Return (x, y) of the center of cell containing provided text 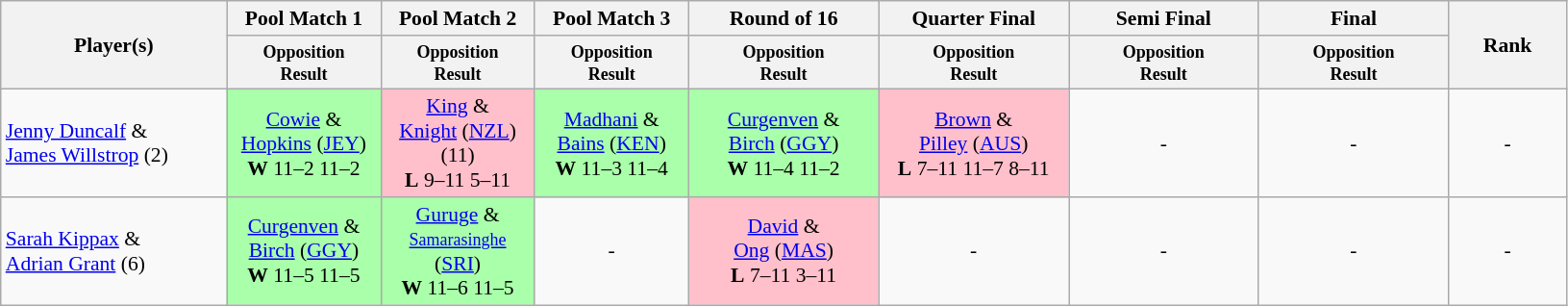
Final (1354, 18)
King &Knight (NZL) (11)L 9–11 5–11 (458, 143)
Curgenven &Birch (GGY)W 11–5 11–5 (304, 251)
Brown &Pilley (AUS)L 7–11 11–7 8–11 (974, 143)
Sarah Kippax &Adrian Grant (6) (113, 251)
Pool Match 2 (458, 18)
Madhani &Bains (KEN)W 11–3 11–4 (611, 143)
Jenny Duncalf &James Willstrop (2) (113, 143)
Curgenven &Birch (GGY)W 11–4 11–2 (784, 143)
Rank (1507, 45)
Quarter Final (974, 18)
Guruge &Samarasinghe (SRI)W 11–6 11–5 (458, 251)
Player(s) (113, 45)
Cowie &Hopkins (JEY)W 11–2 11–2 (304, 143)
David &Ong (MAS)L 7–11 3–11 (784, 251)
Semi Final (1164, 18)
Round of 16 (784, 18)
Pool Match 1 (304, 18)
Pool Match 3 (611, 18)
